For the text-containing cell, return its midpoint in (x, y) coordinate format. 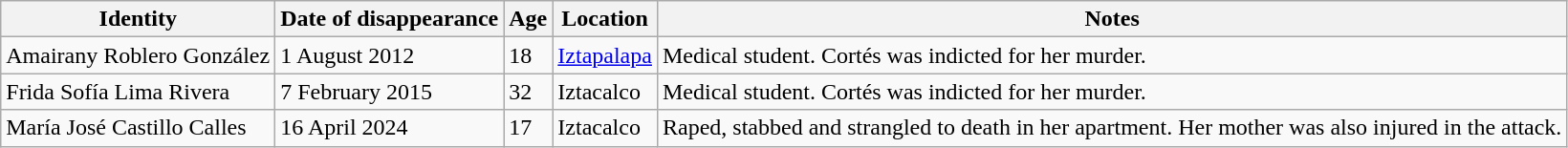
1 August 2012 (390, 55)
María José Castillo Calles (138, 128)
17 (528, 128)
Date of disappearance (390, 19)
Amairany Roblero González (138, 55)
Frida Sofía Lima Rivera (138, 92)
Notes (1111, 19)
Raped, stabbed and strangled to death in her apartment. Her mother was also injured in the attack. (1111, 128)
Identity (138, 19)
18 (528, 55)
16 April 2024 (390, 128)
7 February 2015 (390, 92)
Iztapalapa (605, 55)
Location (605, 19)
Age (528, 19)
32 (528, 92)
